Identify which cell holds the provided text, then report its [x, y] central coordinate. 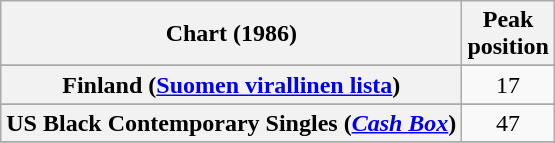
47 [508, 123]
US Black Contemporary Singles (Cash Box) [232, 123]
Chart (1986) [232, 34]
17 [508, 85]
Peakposition [508, 34]
Finland (Suomen virallinen lista) [232, 85]
